For the text-containing cell, return its midpoint in [X, Y] coordinate format. 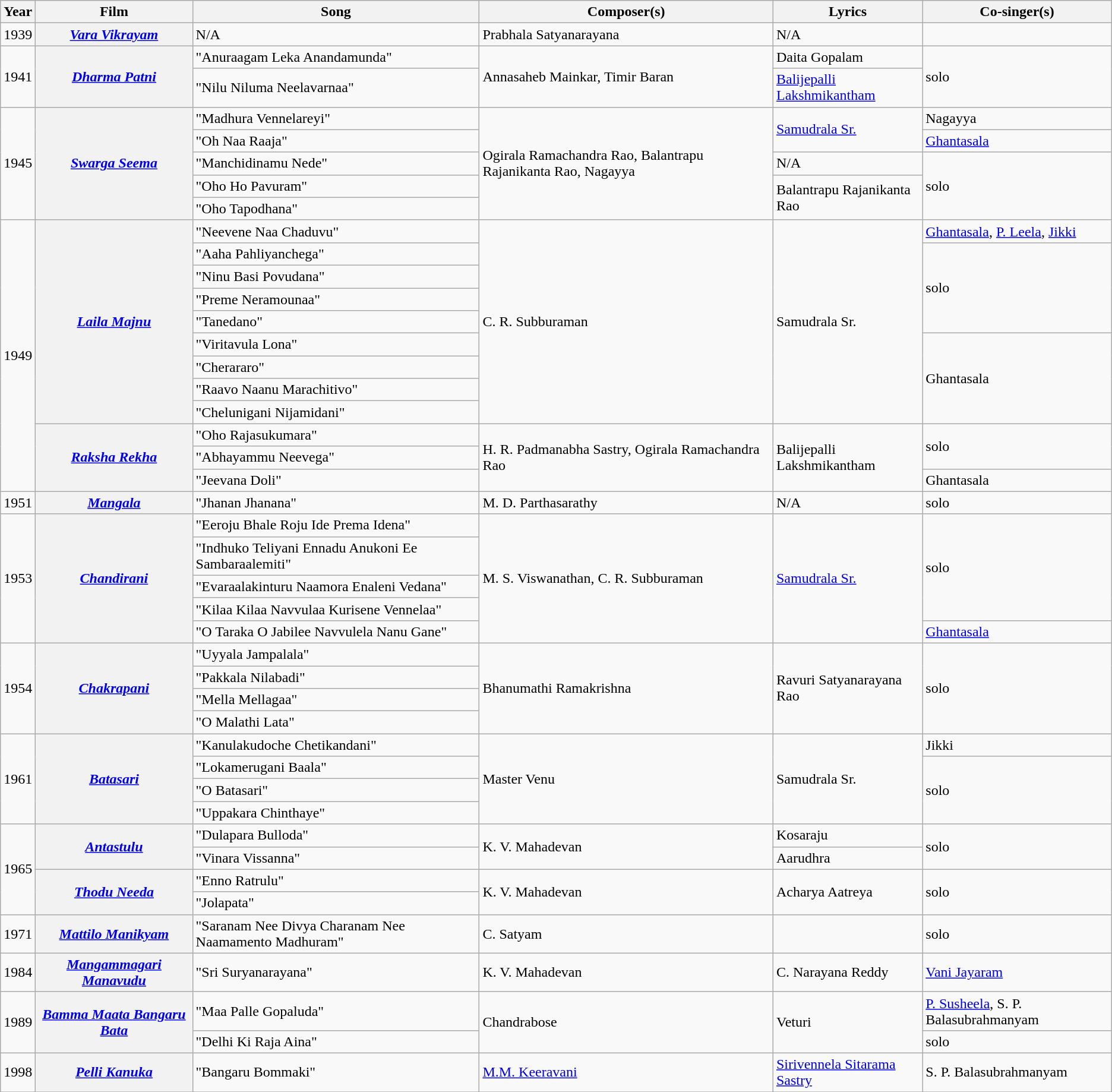
"Aaha Pahliyanchega" [336, 254]
"Oho Ho Pavuram" [336, 186]
1953 [18, 579]
1984 [18, 972]
Master Venu [626, 779]
"Saranam Nee Divya Charanam Nee Naamamento Madhuram" [336, 934]
Sirivennela Sitarama Sastry [847, 1072]
Composer(s) [626, 12]
1945 [18, 163]
Co-singer(s) [1017, 12]
1971 [18, 934]
"O Taraka O Jabilee Navvulela Nanu Gane" [336, 632]
M.M. Keeravani [626, 1072]
1939 [18, 34]
Balantrapu Rajanikanta Rao [847, 197]
Chakrapani [114, 688]
Mangala [114, 503]
Chandrabose [626, 1022]
Pelli Kanuka [114, 1072]
Aarudhra [847, 858]
C. Satyam [626, 934]
P. Susheela, S. P. Balasubrahmanyam [1017, 1011]
"Oh Naa Raaja" [336, 141]
1989 [18, 1022]
"Ninu Basi Povudana" [336, 276]
Veturi [847, 1022]
"Cherararo" [336, 367]
Laila Majnu [114, 322]
Kosaraju [847, 835]
Film [114, 12]
"Madhura Vennelareyi" [336, 118]
"Indhuko Teliyani Ennadu Anukoni Ee Sambaraalemiti" [336, 556]
"Vinara Vissanna" [336, 858]
"Chelunigani Nijamidani" [336, 412]
Daita Gopalam [847, 57]
"Neevene Naa Chaduvu" [336, 231]
Annasaheb Mainkar, Timir Baran [626, 76]
"Anuraagam Leka Anandamunda" [336, 57]
1941 [18, 76]
Prabhala Satyanarayana [626, 34]
"Kanulakudoche Chetikandani" [336, 745]
Nagayya [1017, 118]
Raksha Rekha [114, 457]
"Dulapara Bulloda" [336, 835]
"Lokamerugani Baala" [336, 768]
"Uppakara Chinthaye" [336, 813]
"Delhi Ki Raja Aina" [336, 1041]
"Abhayammu Neevega" [336, 457]
"O Malathi Lata" [336, 722]
"Sri Suryanarayana" [336, 972]
Ravuri Satyanarayana Rao [847, 688]
Swarga Seema [114, 163]
M. D. Parthasarathy [626, 503]
"Uyyala Jampalala" [336, 654]
1965 [18, 869]
C. Narayana Reddy [847, 972]
Mattilo Manikyam [114, 934]
"Enno Ratrulu" [336, 880]
"Viritavula Lona" [336, 345]
"Mella Mellagaa" [336, 700]
Vara Vikrayam [114, 34]
Song [336, 12]
"Jeevana Doli" [336, 480]
Lyrics [847, 12]
Bhanumathi Ramakrishna [626, 688]
Year [18, 12]
Dharma Patni [114, 76]
Batasari [114, 779]
"Manchidinamu Nede" [336, 163]
Jikki [1017, 745]
"Eeroju Bhale Roju Ide Prema Idena" [336, 525]
"Oho Tapodhana" [336, 209]
1961 [18, 779]
1998 [18, 1072]
Ghantasala, P. Leela, Jikki [1017, 231]
1949 [18, 355]
"Tanedano" [336, 322]
Vani Jayaram [1017, 972]
"Oho Rajasukumara" [336, 435]
"Bangaru Bommaki" [336, 1072]
"Nilu Niluma Neelavarnaa" [336, 88]
"Preme Neramounaa" [336, 299]
"Jolapata" [336, 903]
"Evaraalakinturu Naamora Enaleni Vedana" [336, 586]
"Jhanan Jhanana" [336, 503]
H. R. Padmanabha Sastry, Ogirala Ramachandra Rao [626, 457]
Antastulu [114, 847]
Chandirani [114, 579]
S. P. Balasubrahmanyam [1017, 1072]
"Pakkala Nilabadi" [336, 677]
"Maa Palle Gopaluda" [336, 1011]
Acharya Aatreya [847, 892]
"O Batasari" [336, 790]
C. R. Subburaman [626, 322]
1951 [18, 503]
Mangammagari Manavudu [114, 972]
"Raavo Naanu Marachitivo" [336, 390]
Bamma Maata Bangaru Bata [114, 1022]
Thodu Needa [114, 892]
1954 [18, 688]
"Kilaa Kilaa Navvulaa Kurisene Vennelaa" [336, 609]
M. S. Viswanathan, C. R. Subburaman [626, 579]
Ogirala Ramachandra Rao, Balantrapu Rajanikanta Rao, Nagayya [626, 163]
